Capture the cell that displays the provided text and extract its [X, Y] central coordinate. 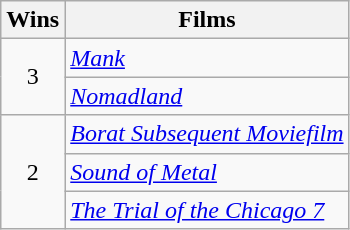
Mank [207, 58]
Borat Subsequent Moviefilm [207, 134]
Nomadland [207, 96]
Wins [33, 20]
2 [33, 172]
Sound of Metal [207, 172]
Films [207, 20]
The Trial of the Chicago 7 [207, 210]
3 [33, 77]
